Detect which cell encompasses the target text, then output its [x, y] center coordinate. 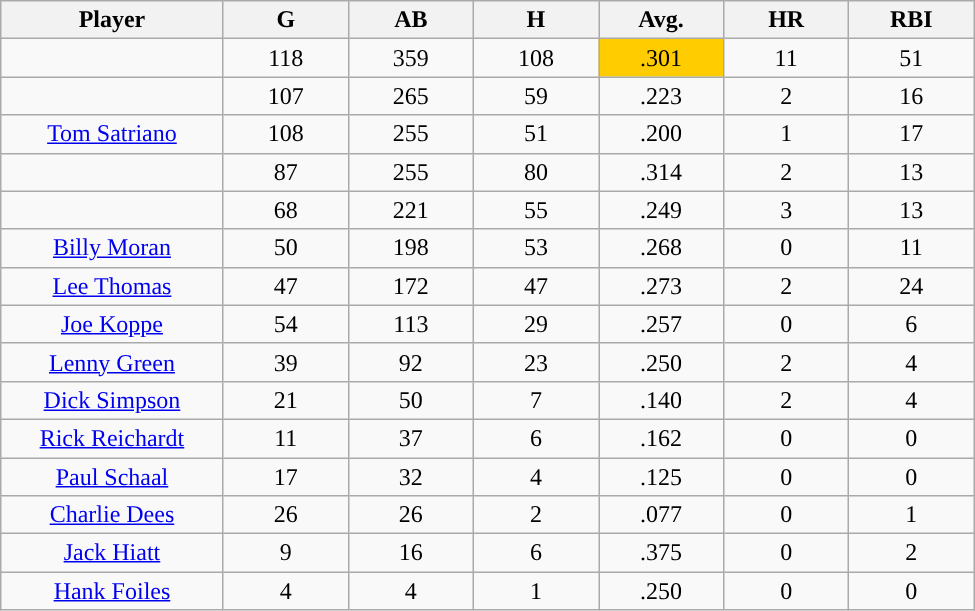
.223 [660, 96]
Paul Schaal [112, 477]
9 [286, 553]
AB [410, 20]
.140 [660, 400]
HR [786, 20]
RBI [912, 20]
113 [410, 324]
Player [112, 20]
265 [410, 96]
359 [410, 58]
G [286, 20]
H [536, 20]
Lenny Green [112, 362]
55 [536, 210]
39 [286, 362]
3 [786, 210]
221 [410, 210]
.375 [660, 553]
.077 [660, 515]
172 [410, 286]
Avg. [660, 20]
68 [286, 210]
21 [286, 400]
Joe Koppe [112, 324]
Tom Satriano [112, 134]
.273 [660, 286]
54 [286, 324]
107 [286, 96]
.268 [660, 248]
.249 [660, 210]
92 [410, 362]
118 [286, 58]
80 [536, 172]
.200 [660, 134]
59 [536, 96]
.162 [660, 438]
Billy Moran [112, 248]
53 [536, 248]
Hank Foiles [112, 591]
Jack Hiatt [112, 553]
Dick Simpson [112, 400]
198 [410, 248]
.257 [660, 324]
29 [536, 324]
.125 [660, 477]
37 [410, 438]
.314 [660, 172]
Charlie Dees [112, 515]
23 [536, 362]
Rick Reichardt [112, 438]
87 [286, 172]
.301 [660, 58]
Lee Thomas [112, 286]
24 [912, 286]
32 [410, 477]
7 [536, 400]
